For the text-containing cell, return its midpoint in (x, y) coordinate format. 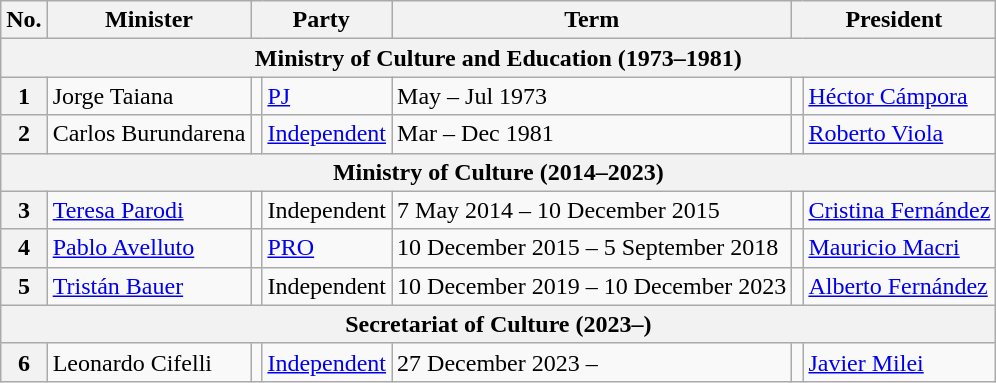
Teresa Parodi (149, 210)
2 (24, 134)
27 December 2023 – (592, 362)
4 (24, 248)
10 December 2019 – 10 December 2023 (592, 286)
Leonardo Cifelli (149, 362)
Pablo Avelluto (149, 248)
5 (24, 286)
Carlos Burundarena (149, 134)
No. (24, 20)
Mauricio Macri (900, 248)
Roberto Viola (900, 134)
1 (24, 96)
7 May 2014 – 10 December 2015 (592, 210)
Javier Milei (900, 362)
10 December 2015 – 5 September 2018 (592, 248)
Ministry of Culture and Education (1973–1981) (498, 58)
Minister (149, 20)
Tristán Bauer (149, 286)
Jorge Taiana (149, 96)
Secretariat of Culture (2023–) (498, 324)
President (894, 20)
Party (322, 20)
May – Jul 1973 (592, 96)
Héctor Cámpora (900, 96)
PJ (327, 96)
3 (24, 210)
Alberto Fernández (900, 286)
6 (24, 362)
Term (592, 20)
Ministry of Culture (2014–2023) (498, 172)
PRO (327, 248)
Cristina Fernández (900, 210)
Mar – Dec 1981 (592, 134)
